Determine the (X, Y) coordinate at the center of the cell enclosing the given text.  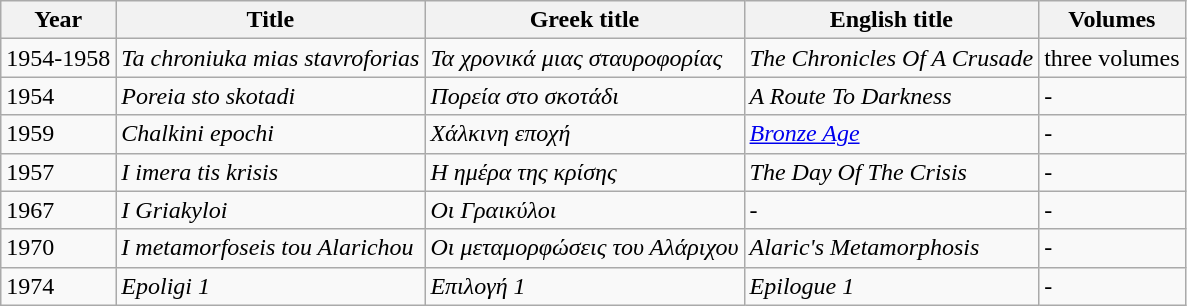
1957 (58, 172)
1959 (58, 134)
Ta chroniuka mias stavroforias (270, 58)
I metamorfoseis tou Alarichou (270, 248)
The Day Of The Crisis (892, 172)
1970 (58, 248)
Χάλκινη εποχή (584, 134)
Poreia sto skotadi (270, 96)
Chalkini epochi (270, 134)
The Chronicles Of A Crusade (892, 58)
1967 (58, 210)
Πορεία στο σκοτάδι (584, 96)
Η ημέρα της κρίσης (584, 172)
Greek title (584, 20)
Τα χρονικά μιας σταυροφορίας (584, 58)
Bronze Age (892, 134)
Year (58, 20)
1954 (58, 96)
Title (270, 20)
I imera tis krisis (270, 172)
Alaric's Metamorphosis (892, 248)
A Route To Darkness (892, 96)
three volumes (1112, 58)
Επιλογή 1 (584, 286)
Epilogue 1 (892, 286)
Epoligi 1 (270, 286)
Οι μεταμορφώσεις του Αλάριχου (584, 248)
1954-1958 (58, 58)
English title (892, 20)
Οι Γραικύλοι (584, 210)
I Griakyloi (270, 210)
Volumes (1112, 20)
1974 (58, 286)
